Return the [X, Y] coordinate for the center point of the cell that contains the specified text.  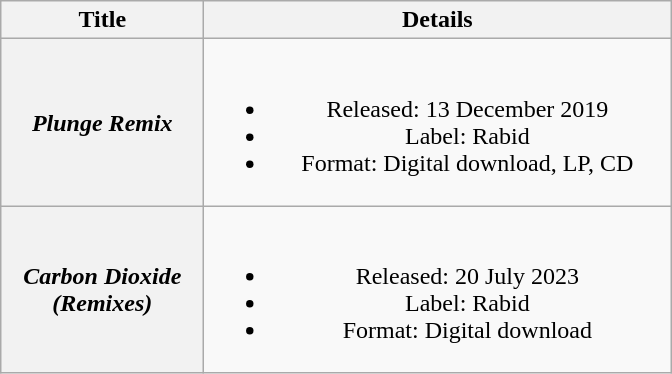
Title [102, 20]
Plunge Remix [102, 122]
Released: 13 December 2019Label: RabidFormat: Digital download, LP, CD [438, 122]
Released: 20 July 2023Label: RabidFormat: Digital download [438, 290]
Carbon Dioxide (Remixes) [102, 290]
Details [438, 20]
